Determine the (X, Y) coordinate at the center of the cell enclosing the given text.  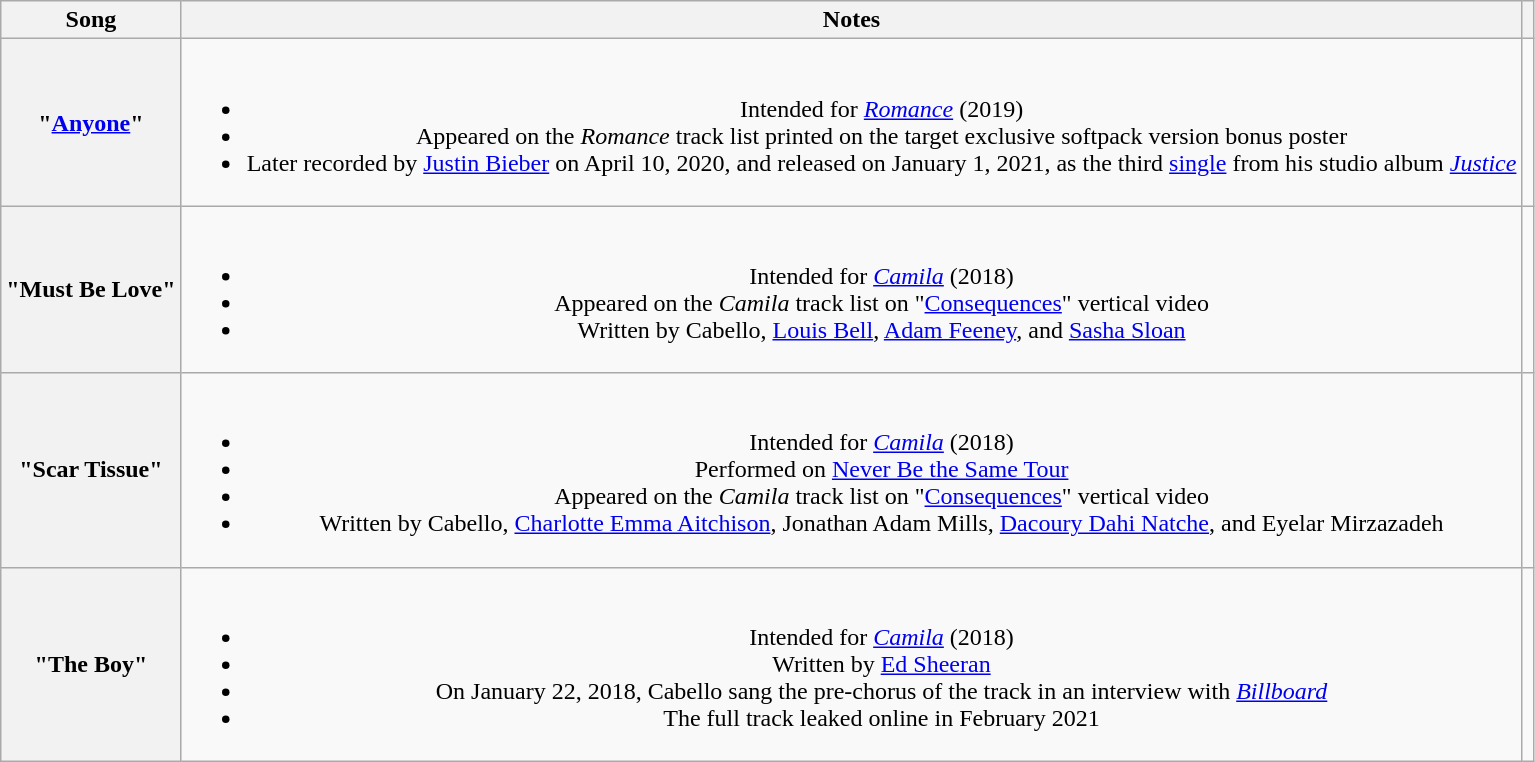
"The Boy" (91, 664)
Song (91, 20)
"Scar Tissue" (91, 470)
"Anyone" (91, 122)
Notes (852, 20)
"Must Be Love" (91, 290)
